Provide the (x, y) coordinate of the cell's center where the given text is located.  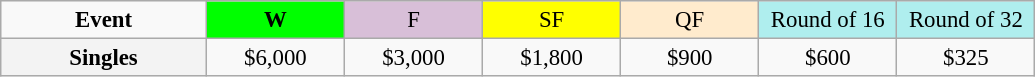
Round of 16 (828, 20)
Singles (104, 58)
$3,000 (413, 58)
$6,000 (275, 58)
$900 (690, 58)
$600 (828, 58)
Event (104, 20)
Round of 32 (966, 20)
SF (552, 20)
F (413, 20)
QF (690, 20)
$1,800 (552, 58)
$325 (966, 58)
W (275, 20)
